Pinpoint the cell where the given text exists, returning its (x, y) midpoint coordinate. 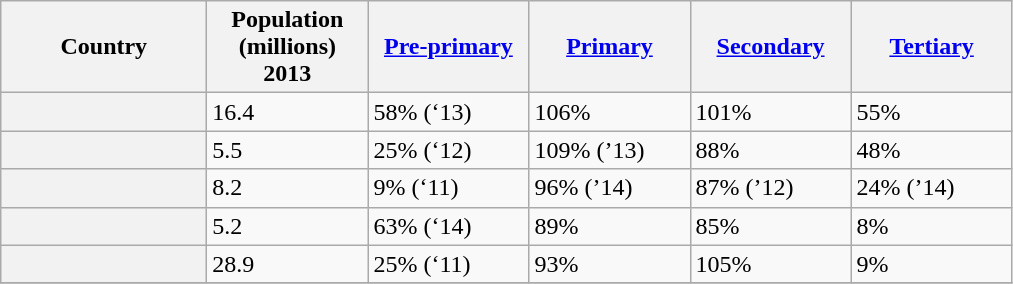
96% (’14) (610, 188)
58% (‘13) (448, 112)
101% (770, 112)
16.4 (288, 112)
25% (‘11) (448, 264)
63% (‘14) (448, 226)
106% (610, 112)
8.2 (288, 188)
89% (610, 226)
8% (932, 226)
9% (‘11) (448, 188)
Secondary (770, 47)
55% (932, 112)
88% (770, 150)
Primary (610, 47)
25% (‘12) (448, 150)
48% (932, 150)
Population (millions) 2013 (288, 47)
5.5 (288, 150)
105% (770, 264)
24% (’14) (932, 188)
28.9 (288, 264)
85% (770, 226)
Country (104, 47)
87% (’12) (770, 188)
5.2 (288, 226)
Pre-primary (448, 47)
93% (610, 264)
109% (’13) (610, 150)
Tertiary (932, 47)
9% (932, 264)
